Determine the [x, y] coordinate at the center of the cell enclosing the given text.  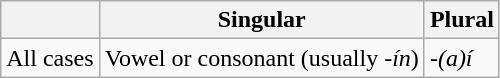
All cases [50, 58]
Vowel or consonant (usually -ín) [262, 58]
-(a)í [462, 58]
Singular [262, 20]
Plural [462, 20]
